For the text-containing cell, return its midpoint in (X, Y) coordinate format. 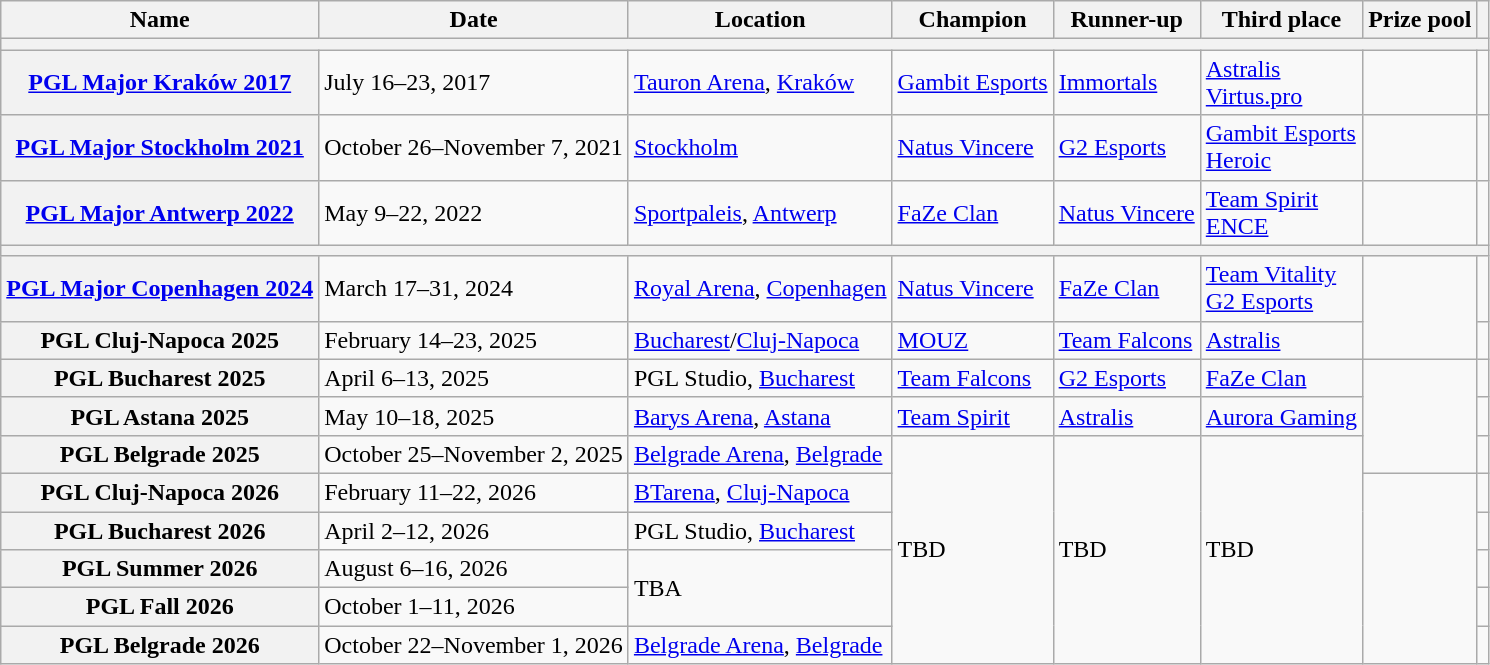
Immortals (1126, 82)
Location (760, 20)
PGL Bucharest 2025 (160, 378)
Sportpaleis, Antwerp (760, 212)
Stockholm (760, 148)
Champion (972, 20)
Royal Arena, Copenhagen (760, 288)
Runner-up (1126, 20)
February 14–23, 2025 (474, 340)
PGL Bucharest 2026 (160, 531)
October 26–November 7, 2021 (474, 148)
October 25–November 2, 2025 (474, 454)
PGL Fall 2026 (160, 607)
PGL Cluj-Napoca 2025 (160, 340)
May 10–18, 2025 (474, 416)
PGL Astana 2025 (160, 416)
Barys Arena, Astana (760, 416)
Gambit Esports (972, 82)
Aurora Gaming (1281, 416)
February 11–22, 2026 (474, 492)
Team Spirit (972, 416)
PGL Major Stockholm 2021 (160, 148)
October 1–11, 2026 (474, 607)
Team VitalityG2 Esports (1281, 288)
Bucharest/Cluj-Napoca (760, 340)
PGL Major Copenhagen 2024 (160, 288)
Tauron Arena, Kraków (760, 82)
PGL Major Antwerp 2022 (160, 212)
AstralisVirtus.pro (1281, 82)
PGL Belgrade 2025 (160, 454)
PGL Belgrade 2026 (160, 645)
Date (474, 20)
August 6–16, 2026 (474, 569)
BTarena, Cluj-Napoca (760, 492)
Name (160, 20)
April 6–13, 2025 (474, 378)
PGL Major Kraków 2017 (160, 82)
Prize pool (1420, 20)
MOUZ (972, 340)
Gambit EsportsHeroic (1281, 148)
PGL Summer 2026 (160, 569)
March 17–31, 2024 (474, 288)
October 22–November 1, 2026 (474, 645)
Third place (1281, 20)
Team SpiritENCE (1281, 212)
July 16–23, 2017 (474, 82)
April 2–12, 2026 (474, 531)
May 9–22, 2022 (474, 212)
TBA (760, 588)
PGL Cluj-Napoca 2026 (160, 492)
